Scan for the cell matching the given text and deliver its [X, Y] coordinate at center. 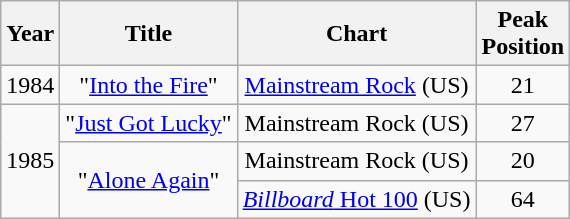
"Just Got Lucky" [148, 123]
64 [523, 199]
Chart [356, 34]
1984 [30, 85]
PeakPosition [523, 34]
Title [148, 34]
27 [523, 123]
Billboard Hot 100 (US) [356, 199]
20 [523, 161]
"Alone Again" [148, 180]
1985 [30, 161]
21 [523, 85]
"Into the Fire" [148, 85]
Year [30, 34]
